Output the [X, Y] coordinate of the center of the cell containing the given text.  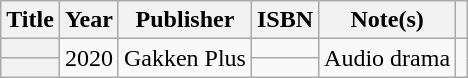
Gakken Plus [184, 58]
Year [88, 20]
Note(s) [388, 20]
Audio drama [388, 58]
ISBN [284, 20]
Title [30, 20]
2020 [88, 58]
Publisher [184, 20]
